For the text-containing cell, return its midpoint in (x, y) coordinate format. 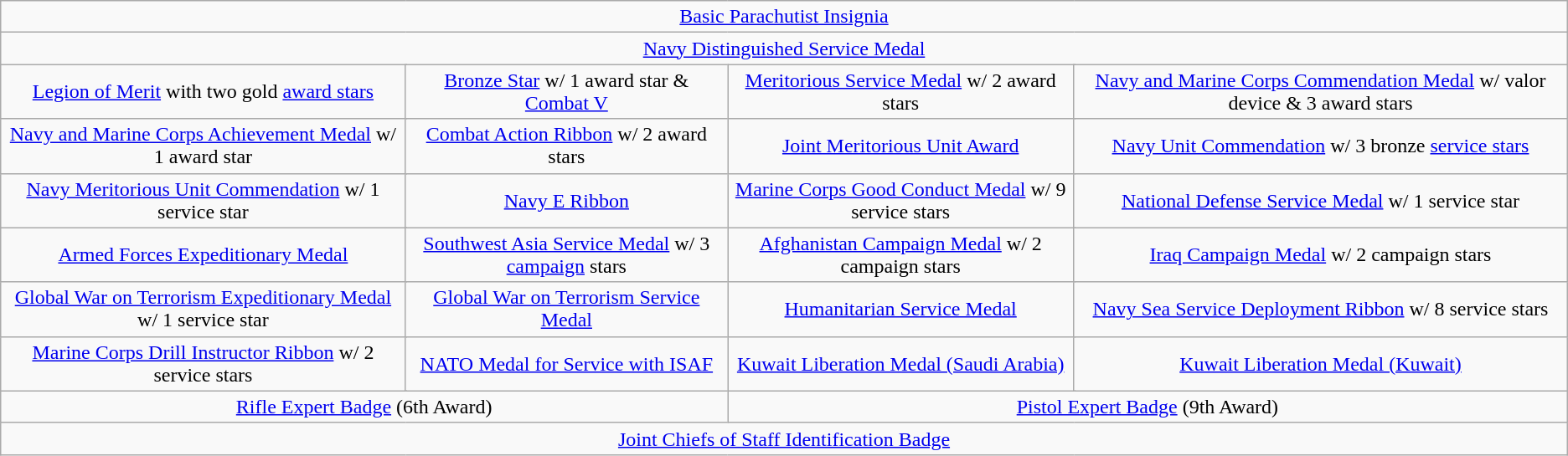
Southwest Asia Service Medal w/ 3 campaign stars (566, 254)
Navy Unit Commendation w/ 3 bronze service stars (1320, 146)
Global War on Terrorism Service Medal (566, 310)
Bronze Star w/ 1 award star & Combat V (566, 92)
Navy and Marine Corps Achievement Medal w/ 1 award star (203, 146)
Joint Meritorious Unit Award (901, 146)
Kuwait Liberation Medal (Saudi Arabia) (901, 363)
Afghanistan Campaign Medal w/ 2 campaign stars (901, 254)
Navy Distinguished Service Medal (784, 49)
Iraq Campaign Medal w/ 2 campaign stars (1320, 254)
Kuwait Liberation Medal (Kuwait) (1320, 363)
Humanitarian Service Medal (901, 310)
National Defense Service Medal w/ 1 service star (1320, 201)
Marine Corps Good Conduct Medal w/ 9 service stars (901, 201)
Global War on Terrorism Expeditionary Medal w/ 1 service star (203, 310)
Rifle Expert Badge (6th Award) (364, 407)
Joint Chiefs of Staff Identification Badge (784, 438)
Navy and Marine Corps Commendation Medal w/ valor device & 3 award stars (1320, 92)
Armed Forces Expeditionary Medal (203, 254)
Meritorious Service Medal w/ 2 award stars (901, 92)
Combat Action Ribbon w/ 2 award stars (566, 146)
Basic Parachutist Insignia (784, 17)
Navy E Ribbon (566, 201)
Marine Corps Drill Instructor Ribbon w/ 2 service stars (203, 363)
Legion of Merit with two gold award stars (203, 92)
Navy Meritorious Unit Commendation w/ 1 service star (203, 201)
Pistol Expert Badge (9th Award) (1148, 407)
Navy Sea Service Deployment Ribbon w/ 8 service stars (1320, 310)
NATO Medal for Service with ISAF (566, 363)
